Scan for the cell matching the given text and deliver its (x, y) coordinate at center. 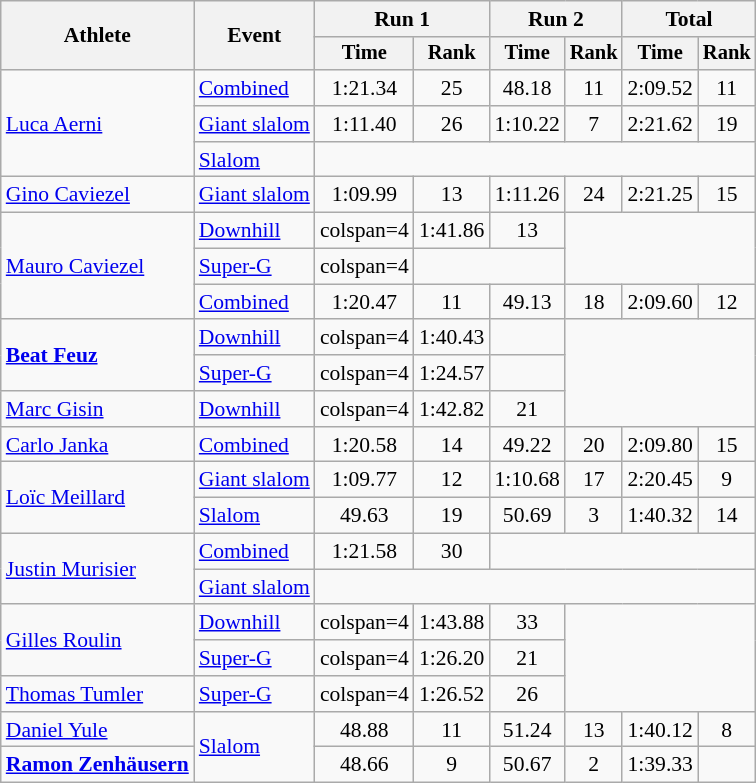
1:39.33 (660, 765)
24 (594, 195)
Justin Murisier (98, 570)
1:42.82 (452, 409)
2:09.60 (660, 302)
51.24 (526, 730)
Run 2 (556, 19)
1:43.88 (452, 623)
18 (594, 302)
7 (594, 124)
49.63 (364, 516)
Loïc Meillard (98, 498)
1:21.58 (364, 552)
30 (452, 552)
33 (526, 623)
1:41.86 (452, 231)
50.67 (526, 765)
8 (727, 730)
1:26.52 (452, 694)
Luca Aerni (98, 124)
48.18 (526, 88)
50.69 (526, 516)
2:21.25 (660, 195)
Mauro Caviezel (98, 266)
Gilles Roulin (98, 640)
Beat Feuz (98, 356)
2:21.62 (660, 124)
49.22 (526, 445)
Run 1 (402, 19)
Event (254, 36)
1:09.99 (364, 195)
49.13 (526, 302)
3 (594, 516)
2:09.52 (660, 88)
2:09.80 (660, 445)
Marc Gisin (98, 409)
Gino Caviezel (98, 195)
17 (594, 480)
1:10.68 (526, 480)
20 (594, 445)
1:40.32 (660, 516)
48.66 (364, 765)
1:26.20 (452, 658)
Thomas Tumler (98, 694)
1:11.40 (364, 124)
1:40.12 (660, 730)
1:21.34 (364, 88)
Athlete (98, 36)
1:24.57 (452, 373)
1:20.47 (364, 302)
25 (452, 88)
Total (688, 19)
Daniel Yule (98, 730)
1:40.43 (452, 338)
Carlo Janka (98, 445)
2 (594, 765)
1:09.77 (364, 480)
2:20.45 (660, 480)
Ramon Zenhäusern (98, 765)
48.88 (364, 730)
1:10.22 (526, 124)
1:11.26 (526, 195)
1:20.58 (364, 445)
